Detect which cell encompasses the target text, then output its (x, y) center coordinate. 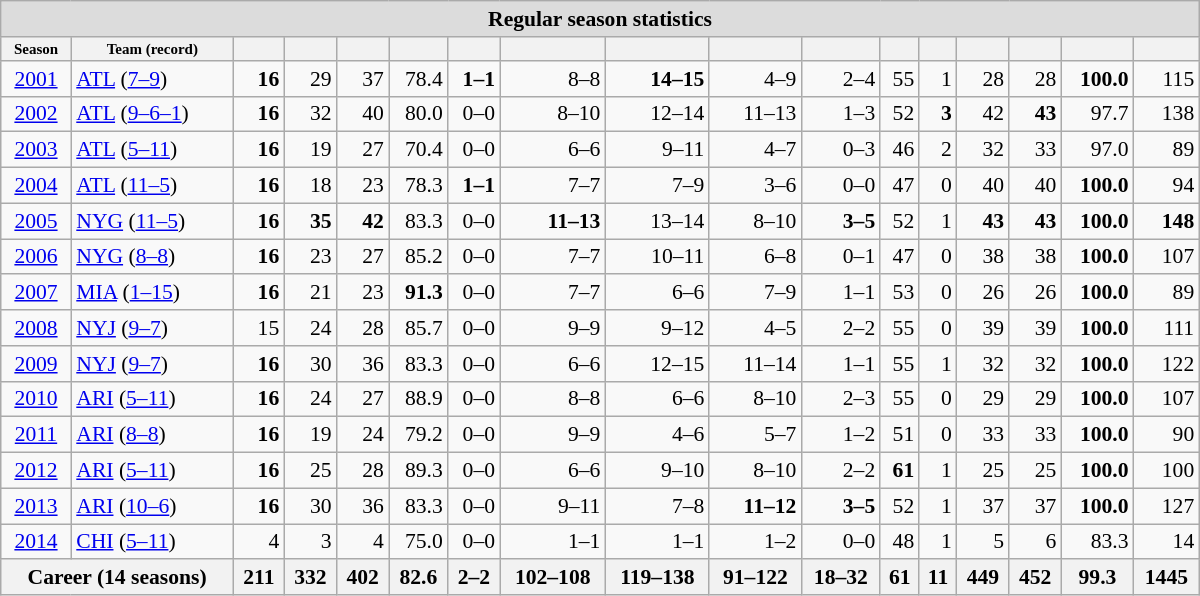
2014 (36, 542)
97.0 (1097, 150)
0–3 (840, 150)
0–1 (840, 256)
2 (938, 150)
ATL (7–9) (152, 78)
18 (310, 185)
46 (900, 150)
2007 (36, 292)
Team (record) (152, 48)
35 (310, 221)
4–9 (755, 78)
MIA (1–15) (152, 292)
332 (310, 577)
ATL (9–6–1) (152, 114)
2009 (36, 363)
CHI (5–11) (152, 542)
91–122 (755, 577)
ARI (10–6) (152, 506)
51 (900, 435)
4–7 (755, 150)
12–14 (657, 114)
449 (983, 577)
111 (1167, 328)
89.3 (418, 470)
452 (1035, 577)
Regular season statistics (600, 19)
80.0 (418, 114)
11–12 (755, 506)
9–10 (657, 470)
122 (1167, 363)
100 (1167, 470)
9–12 (657, 328)
6 (1035, 542)
53 (900, 292)
2003 (36, 150)
Season (36, 48)
2008 (36, 328)
2010 (36, 399)
97.7 (1097, 114)
2–3 (840, 399)
102–108 (552, 577)
148 (1167, 221)
2012 (36, 470)
94 (1167, 185)
90 (1167, 435)
402 (363, 577)
7–8 (657, 506)
1–3 (840, 114)
4–6 (657, 435)
Career (14 seasons) (118, 577)
13–14 (657, 221)
ATL (5–11) (152, 150)
78.4 (418, 78)
14 (1167, 542)
5 (983, 542)
85.2 (418, 256)
127 (1167, 506)
211 (258, 577)
2–4 (840, 78)
78.3 (418, 185)
138 (1167, 114)
21 (310, 292)
15 (258, 328)
88.9 (418, 399)
6–8 (755, 256)
14–15 (657, 78)
2002 (36, 114)
115 (1167, 78)
11 (938, 577)
85.7 (418, 328)
10–11 (657, 256)
2013 (36, 506)
2001 (36, 78)
5–7 (755, 435)
2004 (36, 185)
99.3 (1097, 577)
2006 (36, 256)
2005 (36, 221)
75.0 (418, 542)
NYG (8–8) (152, 256)
79.2 (418, 435)
11–14 (755, 363)
82.6 (418, 577)
ARI (8–8) (152, 435)
18–32 (840, 577)
ATL (11–5) (152, 185)
4–5 (755, 328)
119–138 (657, 577)
12–15 (657, 363)
48 (900, 542)
91.3 (418, 292)
3–6 (755, 185)
NYG (11–5) (152, 221)
1445 (1167, 577)
2011 (36, 435)
70.4 (418, 150)
